Search for the cell housing the specified text and yield its [x, y] center coordinate. 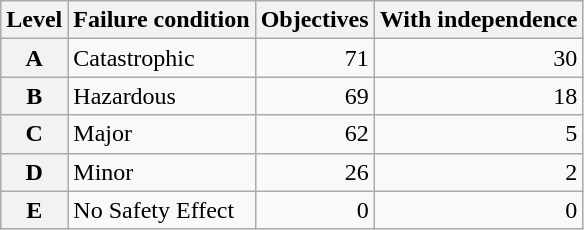
26 [314, 172]
69 [314, 96]
30 [478, 58]
Catastrophic [162, 58]
E [34, 210]
Level [34, 20]
Failure condition [162, 20]
No Safety Effect [162, 210]
D [34, 172]
Hazardous [162, 96]
2 [478, 172]
62 [314, 134]
5 [478, 134]
C [34, 134]
Minor [162, 172]
18 [478, 96]
With independence [478, 20]
Objectives [314, 20]
Major [162, 134]
B [34, 96]
A [34, 58]
71 [314, 58]
